Locate the cell with the specified text and output its [x, y] center coordinate. 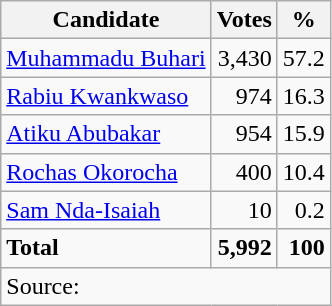
Candidate [106, 20]
Atiku Abubakar [106, 134]
10.4 [304, 172]
5,992 [244, 248]
100 [304, 248]
974 [244, 96]
Rochas Okorocha [106, 172]
Votes [244, 20]
16.3 [304, 96]
% [304, 20]
954 [244, 134]
57.2 [304, 58]
Rabiu Kwankwaso [106, 96]
0.2 [304, 210]
10 [244, 210]
Sam Nda-Isaiah [106, 210]
Muhammadu Buhari [106, 58]
3,430 [244, 58]
Source: [166, 286]
400 [244, 172]
15.9 [304, 134]
Total [106, 248]
